For the text-containing cell, return its midpoint in (x, y) coordinate format. 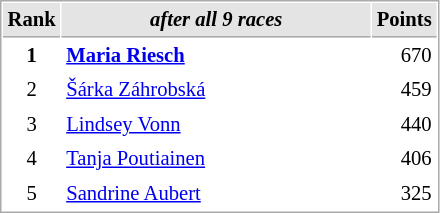
2 (32, 90)
Tanja Poutiainen (216, 158)
Šárka Záhrobská (216, 90)
Maria Riesch (216, 56)
459 (404, 90)
5 (32, 194)
after all 9 races (216, 20)
325 (404, 194)
Rank (32, 20)
4 (32, 158)
440 (404, 124)
670 (404, 56)
Sandrine Aubert (216, 194)
406 (404, 158)
Lindsey Vonn (216, 124)
3 (32, 124)
1 (32, 56)
Points (404, 20)
